Detect which cell encompasses the target text, then output its [x, y] center coordinate. 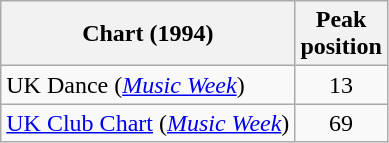
13 [341, 85]
UK Club Chart (Music Week) [148, 123]
Chart (1994) [148, 34]
Peakposition [341, 34]
UK Dance (Music Week) [148, 85]
69 [341, 123]
